Provide the [x, y] coordinate of the cell's center where the given text is located.  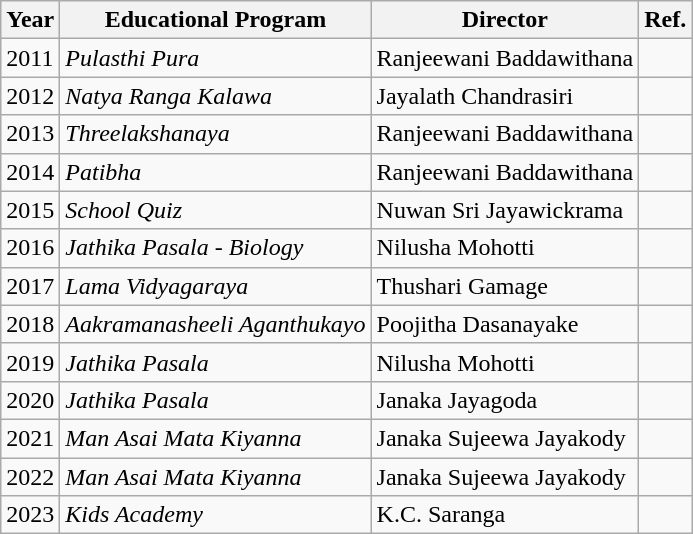
Nuwan Sri Jayawickrama [505, 210]
2011 [30, 58]
2015 [30, 210]
Patibha [216, 172]
2014 [30, 172]
Poojitha Dasanayake [505, 324]
Kids Academy [216, 515]
2020 [30, 400]
Natya Ranga Kalawa [216, 96]
K.C. Saranga [505, 515]
2012 [30, 96]
2017 [30, 286]
Jathika Pasala - Biology [216, 248]
Janaka Jayagoda [505, 400]
Jayalath Chandrasiri [505, 96]
Ref. [666, 20]
Lama Vidyagaraya [216, 286]
Educational Program [216, 20]
2019 [30, 362]
2013 [30, 134]
School Quiz [216, 210]
2016 [30, 248]
2023 [30, 515]
2021 [30, 438]
Thushari Gamage [505, 286]
2022 [30, 477]
Pulasthi Pura [216, 58]
2018 [30, 324]
Year [30, 20]
Threelakshanaya [216, 134]
Director [505, 20]
Aakramanasheeli Aganthukayo [216, 324]
